Capture the cell that displays the provided text and extract its [X, Y] central coordinate. 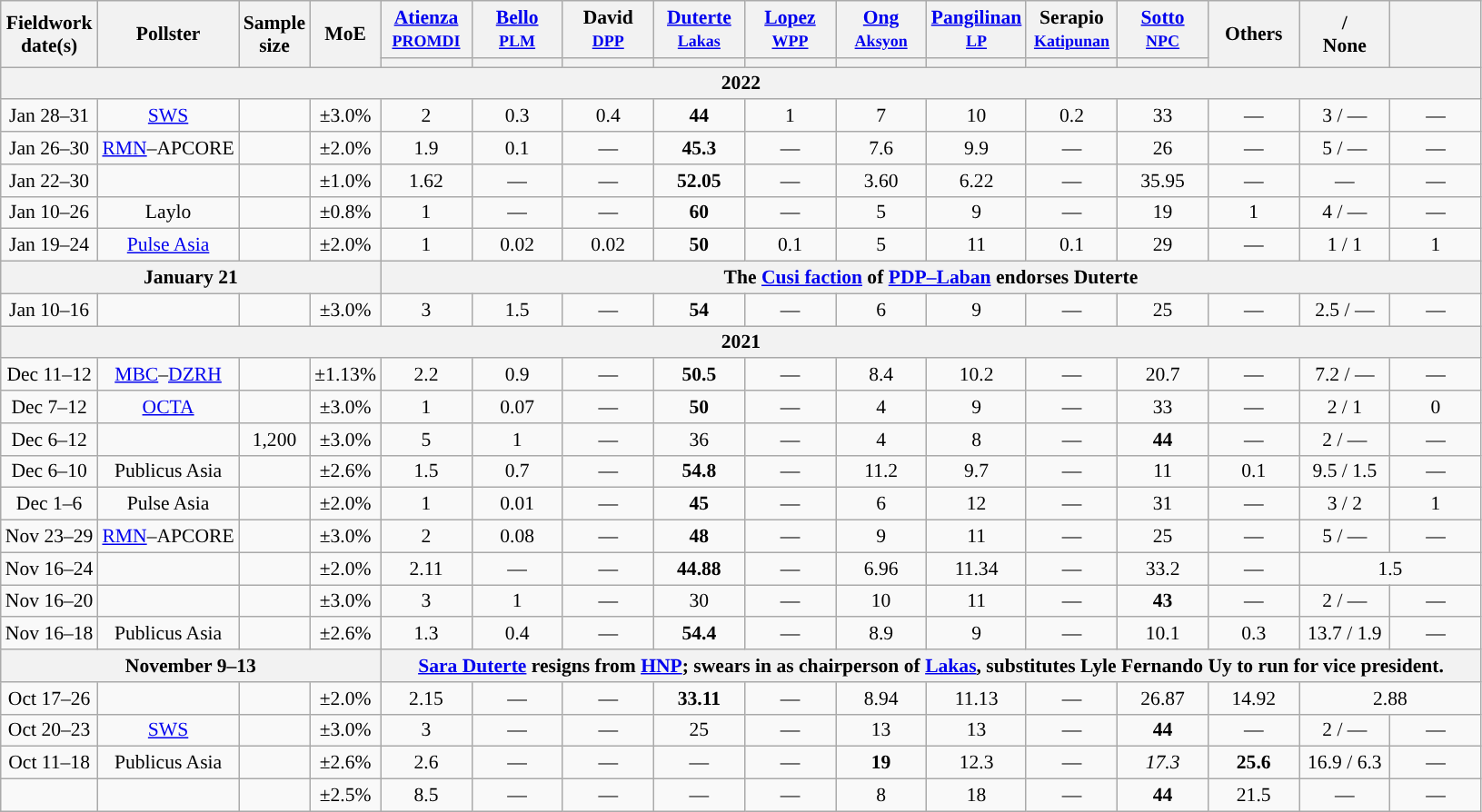
±0.8% [345, 213]
9.7 [977, 471]
DuterteLakas [699, 29]
6.22 [977, 181]
1.3 [426, 634]
10.2 [977, 375]
0.01 [517, 504]
Nov 16–24 [49, 569]
Jan 10–26 [49, 213]
52.05 [699, 181]
January 21 [191, 278]
8.5 [426, 796]
4 / — [1345, 213]
3 / — [1345, 116]
36 [699, 440]
60 [699, 213]
2.88 [1390, 698]
25.6 [1254, 763]
Oct 11–18 [49, 763]
The Cusi faction of PDP–Laban endorses Duterte [930, 278]
OngAksyon [881, 29]
2021 [741, 342]
MBC–DZRH [167, 375]
0.08 [517, 537]
Dec 6–10 [49, 471]
8.94 [881, 698]
Dec 1–6 [49, 504]
6.96 [881, 569]
OCTA [167, 407]
Samplesize [274, 35]
17.3 [1163, 763]
2.2 [426, 375]
Pollster [167, 35]
Dec 6–12 [49, 440]
14.92 [1254, 698]
33.2 [1163, 569]
2022 [741, 84]
29 [1163, 245]
12 [977, 504]
50.5 [699, 375]
26 [1163, 148]
Fieldworkdate(s) [49, 35]
2.11 [426, 569]
MoE [345, 35]
Laylo [167, 213]
2.15 [426, 698]
±1.0% [345, 181]
35.95 [1163, 181]
Dec 7–12 [49, 407]
±1.13% [345, 375]
30 [699, 601]
54.4 [699, 634]
November 9–13 [191, 666]
LopezWPP [790, 29]
9.5 / 1.5 [1345, 471]
43 [1163, 601]
26.87 [1163, 698]
54.8 [699, 471]
54 [699, 310]
8.9 [881, 634]
Nov 23–29 [49, 537]
20.7 [1163, 375]
DavidDPP [608, 29]
Nov 16–20 [49, 601]
0.7 [517, 471]
2.5 / — [1345, 310]
±2.5% [345, 796]
7.2 / — [1345, 375]
0.9 [517, 375]
2 / 1 [1345, 407]
11.2 [881, 471]
SerapioKatipunan [1071, 29]
7.6 [881, 148]
16.9 / 6.3 [1345, 763]
10.1 [1163, 634]
Dec 11–12 [49, 375]
12.3 [977, 763]
0.07 [517, 407]
Others [1254, 35]
18 [977, 796]
Jan 19–24 [49, 245]
BelloPLM [517, 29]
Jan 26–30 [49, 148]
/None [1345, 35]
11.13 [977, 698]
44.88 [699, 569]
Sara Duterte resigns from HNP; swears in as chairperson of Lakas, substitutes Lyle Fernando Uy to run for vice president. [930, 666]
21.5 [1254, 796]
1 / 1 [1345, 245]
8.4 [881, 375]
Jan 22–30 [49, 181]
45.3 [699, 148]
1.9 [426, 148]
3 / 2 [1345, 504]
45 [699, 504]
33.11 [699, 698]
AtienzaPROMDI [426, 29]
Jan 28–31 [49, 116]
Oct 17–26 [49, 698]
1,200 [274, 440]
13.7 / 1.9 [1345, 634]
11.34 [977, 569]
1.62 [426, 181]
0 [1436, 407]
PangilinanLP [977, 29]
Oct 20–23 [49, 730]
Jan 10–16 [49, 310]
SottoNPC [1163, 29]
2.6 [426, 763]
9.9 [977, 148]
3.60 [881, 181]
7 [881, 116]
48 [699, 537]
31 [1163, 504]
0.2 [1071, 116]
Nov 16–18 [49, 634]
